Return the [x, y] coordinate for the center point of the cell that contains the specified text.  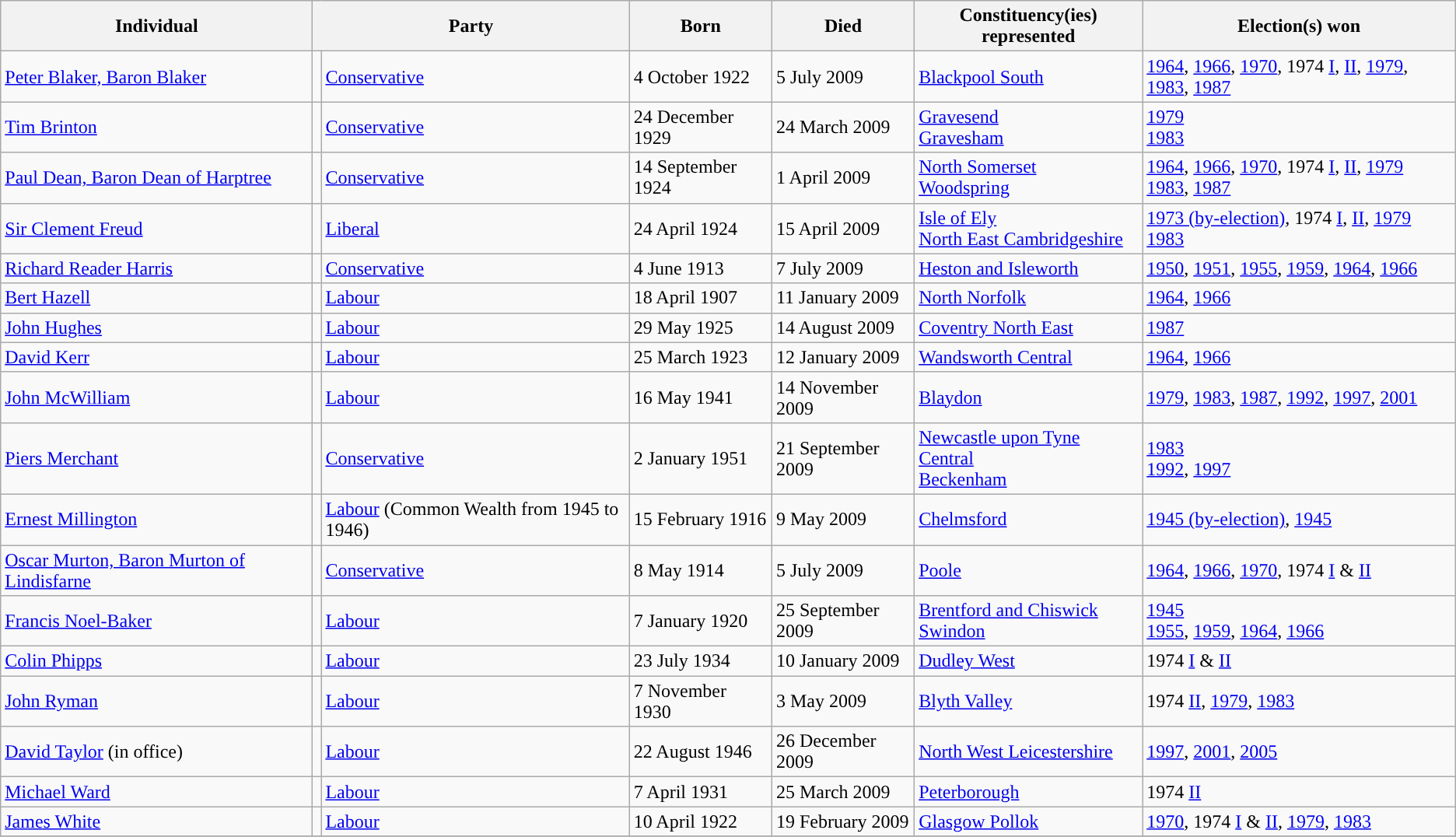
7 November 1930 [700, 702]
26 December 2009 [843, 751]
Liberal [475, 229]
1979, 1983, 1987, 1992, 1997, 2001 [1299, 397]
1964, 1966, 1970, 1974 I, II, 19791983, 1987 [1299, 177]
14 November 2009 [843, 397]
21 September 2009 [843, 458]
15 April 2009 [843, 229]
John Ryman [157, 702]
Ernest Millington [157, 520]
22 August 1946 [700, 751]
14 September 1924 [700, 177]
24 March 2009 [843, 128]
19451955, 1959, 1964, 1966 [1299, 621]
James White [157, 821]
Oscar Murton, Baron Murton of Lindisfarne [157, 569]
Constituency(ies) represented [1028, 26]
Heston and Isleworth [1028, 268]
19 February 2009 [843, 821]
Wandsworth Central [1028, 357]
23 July 1934 [700, 661]
1973 (by-election), 1974 I, II, 19791983 [1299, 229]
1974 I & II [1299, 661]
Isle of ElyNorth East Cambridgeshire [1028, 229]
Michael Ward [157, 792]
Peterborough [1028, 792]
1970, 1974 I & II, 1979, 1983 [1299, 821]
David Kerr [157, 357]
Paul Dean, Baron Dean of Harptree [157, 177]
1 April 2009 [843, 177]
1950, 1951, 1955, 1959, 1964, 1966 [1299, 268]
Dudley West [1028, 661]
1964, 1966, 1970, 1974 I & II [1299, 569]
4 June 1913 [700, 268]
Blackpool South [1028, 76]
2 January 1951 [700, 458]
Colin Phipps [157, 661]
7 January 1920 [700, 621]
4 October 1922 [700, 76]
Individual [157, 26]
Bert Hazell [157, 298]
Tim Brinton [157, 128]
Glasgow Pollok [1028, 821]
Blyth Valley [1028, 702]
Newcastle upon Tyne CentralBeckenham [1028, 458]
3 May 2009 [843, 702]
North SomersetWoodspring [1028, 177]
9 May 2009 [843, 520]
Election(s) won [1299, 26]
GravesendGravesham [1028, 128]
Sir Clement Freud [157, 229]
Born [700, 26]
10 January 2009 [843, 661]
14 August 2009 [843, 327]
1974 II, 1979, 1983 [1299, 702]
18 April 1907 [700, 298]
David Taylor (in office) [157, 751]
Richard Reader Harris [157, 268]
Chelmsford [1028, 520]
Francis Noel-Baker [157, 621]
Poole [1028, 569]
16 May 1941 [700, 397]
15 February 1916 [700, 520]
29 May 1925 [700, 327]
Blaydon [1028, 397]
Party [471, 26]
24 December 1929 [700, 128]
8 May 1914 [700, 569]
19791983 [1299, 128]
1987 [1299, 327]
7 July 2009 [843, 268]
1997, 2001, 2005 [1299, 751]
1974 II [1299, 792]
10 April 1922 [700, 821]
North West Leicestershire [1028, 751]
John McWilliam [157, 397]
Piers Merchant [157, 458]
Died [843, 26]
1945 (by-election), 1945 [1299, 520]
11 January 2009 [843, 298]
19831992, 1997 [1299, 458]
7 April 1931 [700, 792]
25 March 1923 [700, 357]
Labour (Common Wealth from 1945 to 1946) [475, 520]
12 January 2009 [843, 357]
Coventry North East [1028, 327]
25 September 2009 [843, 621]
1964, 1966, 1970, 1974 I, II, 1979, 1983, 1987 [1299, 76]
John Hughes [157, 327]
25 March 2009 [843, 792]
North Norfolk [1028, 298]
Peter Blaker, Baron Blaker [157, 76]
24 April 1924 [700, 229]
Brentford and ChiswickSwindon [1028, 621]
